Scan for the cell matching the given text and deliver its [x, y] coordinate at center. 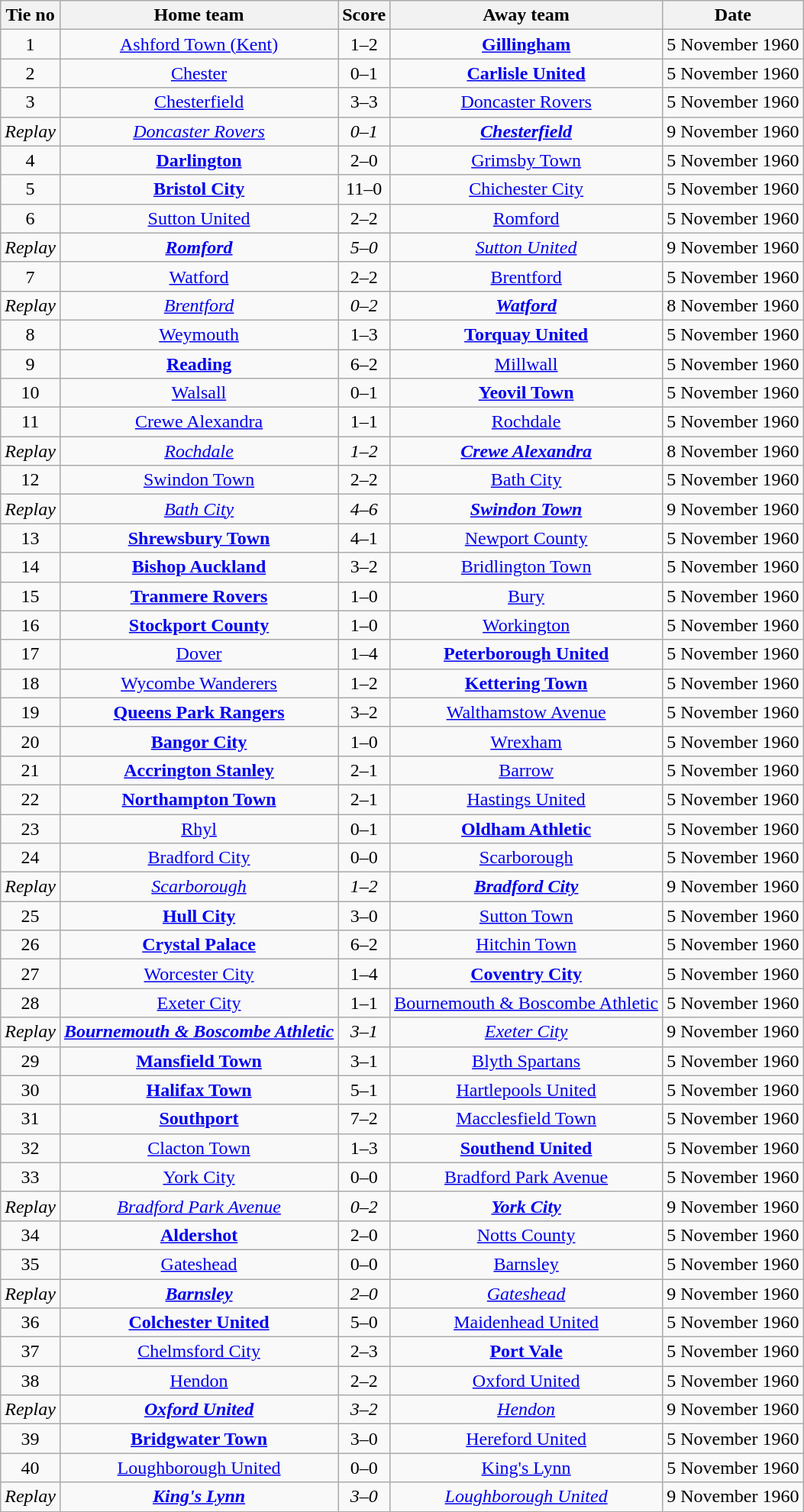
Reading [199, 364]
Stockport County [199, 625]
19 [31, 712]
Crystal Palace [199, 945]
12 [31, 480]
Halifax Town [199, 1090]
Wrexham [527, 741]
Darlington [199, 160]
Port Vale [527, 1352]
Home team [199, 15]
3 [31, 102]
16 [31, 625]
17 [31, 654]
30 [31, 1090]
3–3 [364, 102]
7 [31, 276]
10 [31, 393]
11 [31, 422]
39 [31, 1439]
25 [31, 916]
Bridlington Town [527, 567]
Weymouth [199, 334]
Dover [199, 654]
8 [31, 334]
Wycombe Wanderers [199, 683]
Newport County [527, 538]
Macclesfield Town [527, 1119]
Hitchin Town [527, 945]
21 [31, 770]
Bristol City [199, 189]
Grimsby Town [527, 160]
9 [31, 364]
Hartlepools United [527, 1090]
Shrewsbury Town [199, 538]
Peterborough United [527, 654]
23 [31, 828]
Worcester City [199, 974]
Hastings United [527, 799]
4–6 [364, 509]
28 [31, 1003]
40 [31, 1468]
Hereford United [527, 1439]
Chichester City [527, 189]
Maidenhead United [527, 1323]
2 [31, 73]
Rhyl [199, 828]
1 [31, 44]
Chester [199, 73]
5 [31, 189]
Southport [199, 1119]
13 [31, 538]
Tie no [31, 15]
Mansfield Town [199, 1061]
Kettering Town [527, 683]
4 [31, 160]
Barrow [527, 770]
7–2 [364, 1119]
26 [31, 945]
Queens Park Rangers [199, 712]
Hull City [199, 916]
Walsall [199, 393]
24 [31, 858]
Blyth Spartans [527, 1061]
5–1 [364, 1090]
Notts County [527, 1235]
15 [31, 596]
27 [31, 974]
Away team [527, 15]
Coventry City [527, 974]
Oldham Athletic [527, 828]
Torquay United [527, 334]
Chelmsford City [199, 1352]
31 [31, 1119]
18 [31, 683]
Bishop Auckland [199, 567]
Bangor City [199, 741]
38 [31, 1381]
Walthamstow Avenue [527, 712]
Gillingham [527, 44]
2–3 [364, 1352]
Date [733, 15]
33 [31, 1177]
Score [364, 15]
14 [31, 567]
Northampton Town [199, 799]
34 [31, 1235]
Accrington Stanley [199, 770]
Sutton Town [527, 916]
Ashford Town (Kent) [199, 44]
Colchester United [199, 1323]
Bury [527, 596]
20 [31, 741]
Carlisle United [527, 73]
Aldershot [199, 1235]
Workington [527, 625]
29 [31, 1061]
Bridgwater Town [199, 1439]
35 [31, 1264]
32 [31, 1148]
Yeovil Town [527, 393]
37 [31, 1352]
22 [31, 799]
6 [31, 218]
11–0 [364, 189]
4–1 [364, 538]
Millwall [527, 364]
Clacton Town [199, 1148]
36 [31, 1323]
Southend United [527, 1148]
Tranmere Rovers [199, 596]
